Output the [X, Y] coordinate of the center of the cell containing the given text.  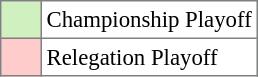
Relegation Playoff [149, 57]
Championship Playoff [149, 20]
